Identify which cell holds the provided text, then report its (X, Y) central coordinate. 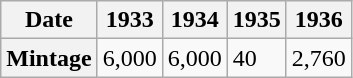
1934 (194, 20)
1933 (130, 20)
2,760 (318, 58)
Date (49, 20)
40 (256, 58)
1936 (318, 20)
1935 (256, 20)
Mintage (49, 58)
